Identify which cell holds the provided text, then report its [X, Y] central coordinate. 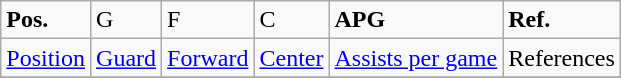
F [208, 20]
Position [46, 58]
APG [416, 20]
References [562, 58]
Center [292, 58]
Guard [126, 58]
Pos. [46, 20]
Ref. [562, 20]
Forward [208, 58]
C [292, 20]
G [126, 20]
Assists per game [416, 58]
